Provide the [x, y] coordinate of the cell's center where the given text is located.  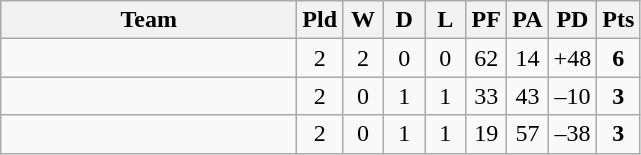
Pld [320, 20]
57 [528, 134]
+48 [572, 58]
14 [528, 58]
L [446, 20]
D [404, 20]
19 [486, 134]
PF [486, 20]
Pts [618, 20]
PD [572, 20]
33 [486, 96]
PA [528, 20]
6 [618, 58]
–38 [572, 134]
62 [486, 58]
43 [528, 96]
–10 [572, 96]
W [364, 20]
Team [149, 20]
